Pinpoint the cell where the given text exists, returning its [x, y] midpoint coordinate. 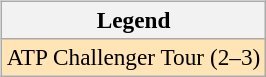
ATP Challenger Tour (2–3) [133, 57]
Legend [133, 20]
